Provide the [x, y] coordinate of the cell's center where the given text is located.  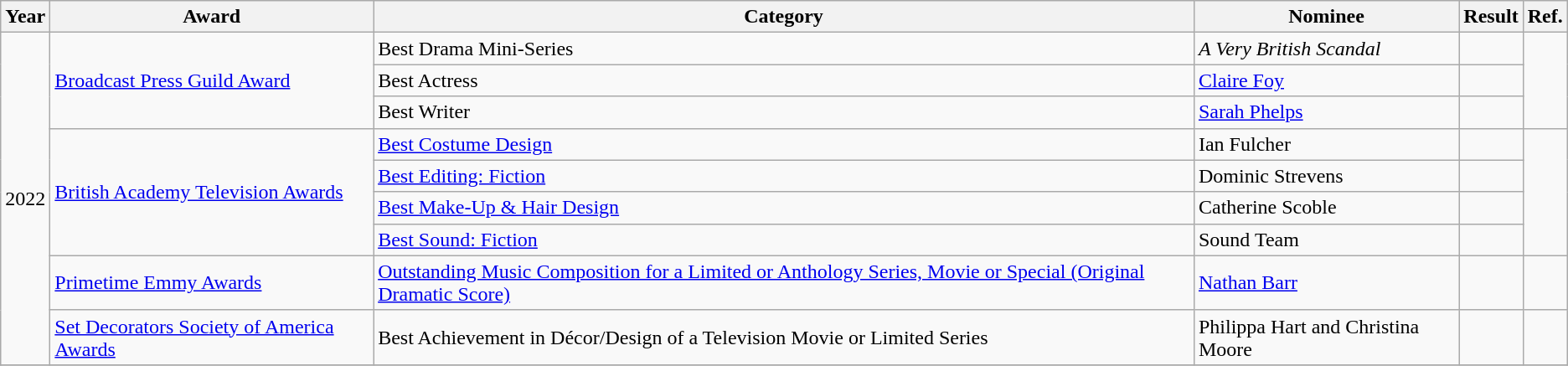
Result [1491, 17]
Claire Foy [1326, 80]
Ian Fulcher [1326, 144]
Catherine Scoble [1326, 208]
Best Actress [784, 80]
Philippa Hart and Christina Moore [1326, 337]
Best Editing: Fiction [784, 176]
Set Decorators Society of America Awards [212, 337]
Ref. [1545, 17]
Nominee [1326, 17]
A Very British Scandal [1326, 49]
Best Writer [784, 112]
Dominic Strevens [1326, 176]
Category [784, 17]
Year [25, 17]
Best Drama Mini-Series [784, 49]
Sound Team [1326, 240]
Outstanding Music Composition for a Limited or Anthology Series, Movie or Special (Original Dramatic Score) [784, 283]
Primetime Emmy Awards [212, 283]
Broadcast Press Guild Award [212, 80]
Best Sound: Fiction [784, 240]
2022 [25, 199]
Award [212, 17]
Nathan Barr [1326, 283]
Best Make-Up & Hair Design [784, 208]
Sarah Phelps [1326, 112]
Best Achievement in Décor/Design of a Television Movie or Limited Series [784, 337]
Best Costume Design [784, 144]
British Academy Television Awards [212, 192]
